From the cell containing the given text, extract its center point as (X, Y) coordinate. 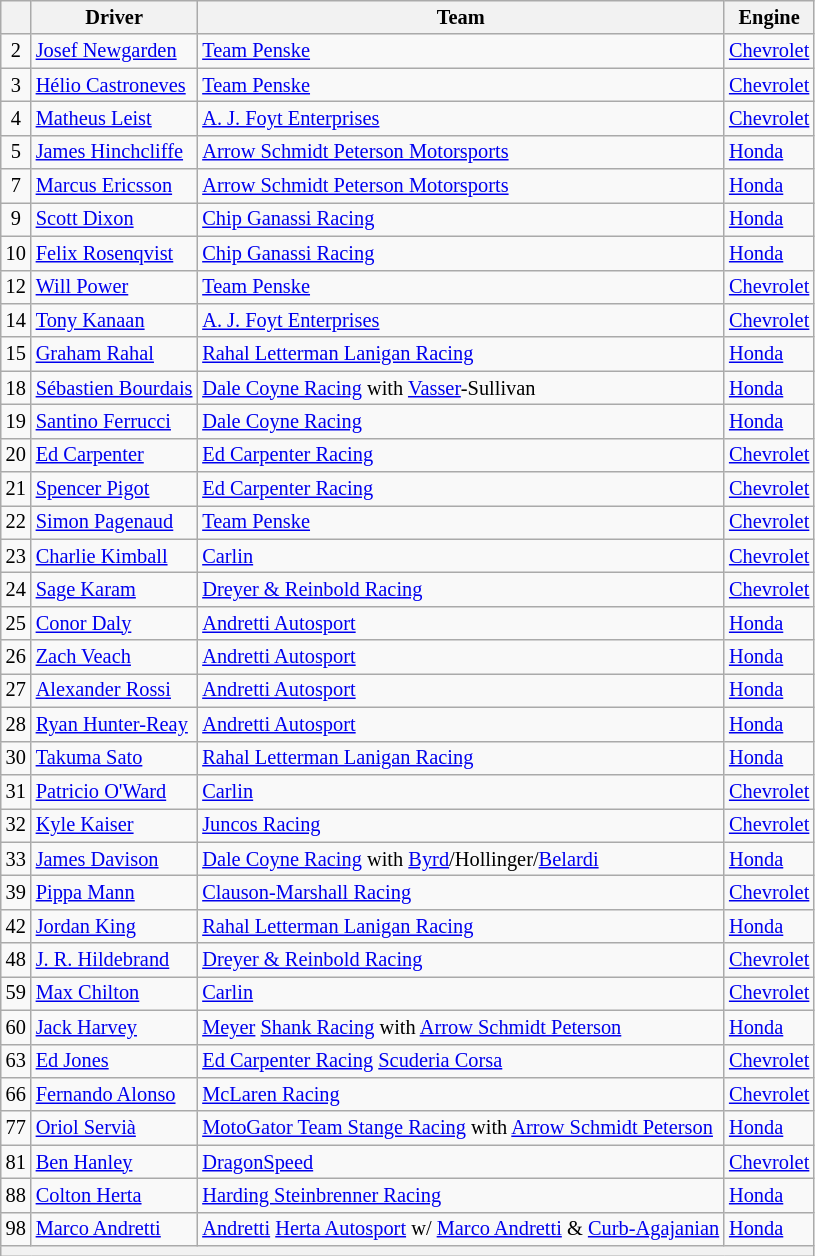
66 (16, 1094)
Juncos Racing (460, 825)
23 (16, 556)
Team (460, 17)
59 (16, 993)
Engine (769, 17)
15 (16, 354)
Matheus Leist (114, 118)
Graham Rahal (114, 354)
Scott Dixon (114, 219)
Kyle Kaiser (114, 825)
18 (16, 388)
Conor Daly (114, 623)
J. R. Hildebrand (114, 960)
Ed Carpenter (114, 455)
Zach Veach (114, 657)
63 (16, 1061)
Takuma Sato (114, 758)
28 (16, 724)
MotoGator Team Stange Racing with Arrow Schmidt Peterson (460, 1128)
Marco Andretti (114, 1229)
Clauson-Marshall Racing (460, 892)
Ed Jones (114, 1061)
Andretti Herta Autosport w/ Marco Andretti & Curb-Agajanian (460, 1229)
Ryan Hunter-Reay (114, 724)
McLaren Racing (460, 1094)
21 (16, 489)
Jack Harvey (114, 1027)
31 (16, 791)
33 (16, 859)
DragonSpeed (460, 1162)
Felix Rosenqvist (114, 253)
60 (16, 1027)
9 (16, 219)
Ben Hanley (114, 1162)
Alexander Rossi (114, 690)
Jordan King (114, 926)
10 (16, 253)
22 (16, 522)
Harding Steinbrenner Racing (460, 1195)
Fernando Alonso (114, 1094)
19 (16, 421)
30 (16, 758)
Ed Carpenter Racing Scuderia Corsa (460, 1061)
Dale Coyne Racing (460, 421)
Dale Coyne Racing with Vasser-Sullivan (460, 388)
Sage Karam (114, 589)
Dale Coyne Racing with Byrd/Hollinger/Belardi (460, 859)
Max Chilton (114, 993)
20 (16, 455)
81 (16, 1162)
Patricio O'Ward (114, 791)
2 (16, 51)
James Davison (114, 859)
12 (16, 287)
Santino Ferrucci (114, 421)
24 (16, 589)
14 (16, 320)
Meyer Shank Racing with Arrow Schmidt Peterson (460, 1027)
Will Power (114, 287)
3 (16, 85)
98 (16, 1229)
42 (16, 926)
James Hinchcliffe (114, 152)
7 (16, 186)
Sébastien Bourdais (114, 388)
32 (16, 825)
Pippa Mann (114, 892)
27 (16, 690)
Oriol Servià (114, 1128)
Charlie Kimball (114, 556)
48 (16, 960)
5 (16, 152)
Colton Herta (114, 1195)
Driver (114, 17)
Spencer Pigot (114, 489)
Tony Kanaan (114, 320)
Marcus Ericsson (114, 186)
39 (16, 892)
Simon Pagenaud (114, 522)
Josef Newgarden (114, 51)
26 (16, 657)
77 (16, 1128)
25 (16, 623)
Hélio Castroneves (114, 85)
4 (16, 118)
88 (16, 1195)
